Return the [X, Y] coordinate for the center point of the cell that contains the specified text.  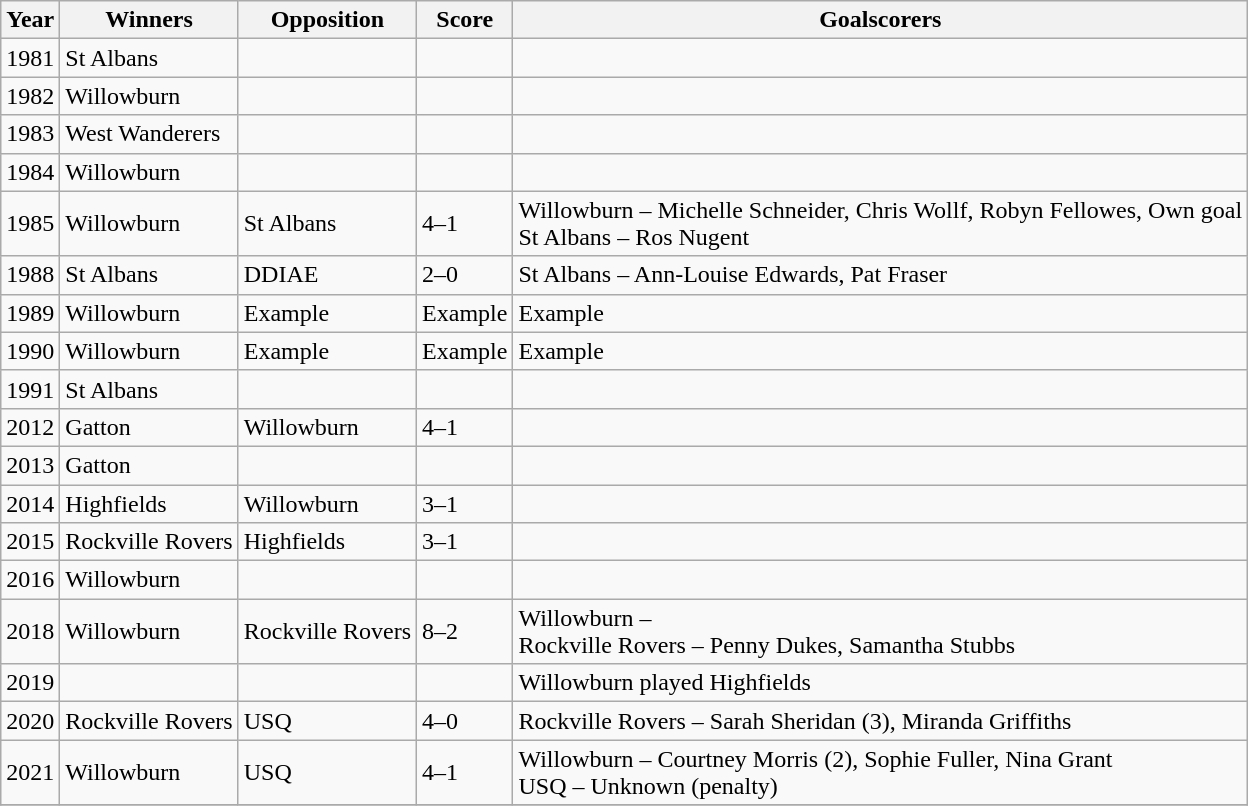
Goalscorers [880, 20]
Willowburn –Rockville Rovers – Penny Dukes, Samantha Stubbs [880, 632]
2–0 [465, 275]
Willowburn – Courtney Morris (2), Sophie Fuller, Nina GrantUSQ – Unknown (penalty) [880, 772]
Year [30, 20]
1982 [30, 96]
1981 [30, 58]
Score [465, 20]
1990 [30, 351]
2014 [30, 503]
Willowburn played Highfields [880, 683]
1984 [30, 172]
2012 [30, 427]
2019 [30, 683]
1989 [30, 313]
St Albans – Ann-Louise Edwards, Pat Fraser [880, 275]
1988 [30, 275]
2020 [30, 721]
4–0 [465, 721]
2021 [30, 772]
8–2 [465, 632]
Opposition [327, 20]
1985 [30, 224]
Willowburn – Michelle Schneider, Chris Wollf, Robyn Fellowes, Own goalSt Albans – Ros Nugent [880, 224]
1983 [30, 134]
2016 [30, 580]
Winners [149, 20]
West Wanderers [149, 134]
DDIAE [327, 275]
1991 [30, 389]
2015 [30, 542]
Rockville Rovers – Sarah Sheridan (3), Miranda Griffiths [880, 721]
2018 [30, 632]
2013 [30, 465]
